Identify which cell holds the provided text, then report its (X, Y) central coordinate. 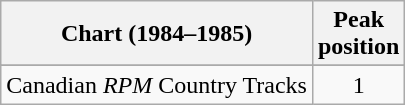
1 (358, 85)
Canadian RPM Country Tracks (157, 85)
Chart (1984–1985) (157, 34)
Peakposition (358, 34)
